Return [X, Y] of the center of cell containing provided text 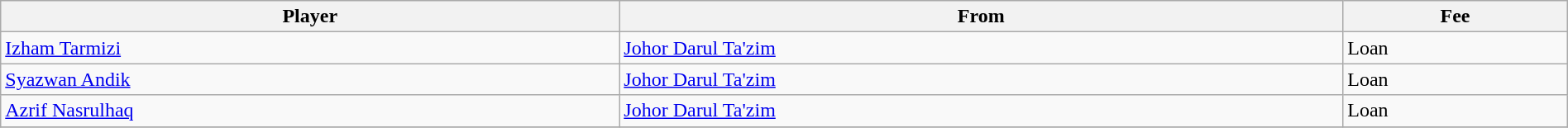
Syazwan Andik [310, 79]
Fee [1456, 17]
Player [310, 17]
From [981, 17]
Izham Tarmizi [310, 48]
Azrif Nasrulhaq [310, 111]
